Pinpoint the cell where the given text exists, returning its (X, Y) midpoint coordinate. 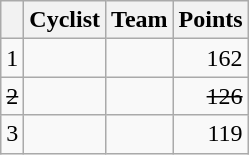
2 (12, 96)
162 (210, 58)
Team (140, 20)
Cyclist (65, 20)
Points (210, 20)
126 (210, 96)
3 (12, 134)
119 (210, 134)
1 (12, 58)
